Capture the cell that displays the provided text and extract its (X, Y) central coordinate. 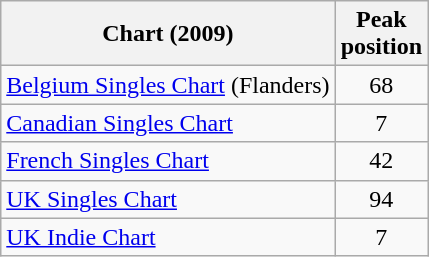
Chart (2009) (168, 34)
Belgium Singles Chart (Flanders) (168, 85)
French Singles Chart (168, 161)
UK Singles Chart (168, 199)
Canadian Singles Chart (168, 123)
UK Indie Chart (168, 237)
68 (381, 85)
Peakposition (381, 34)
42 (381, 161)
94 (381, 199)
